Return the [x, y] coordinate for the center point of the cell that contains the specified text.  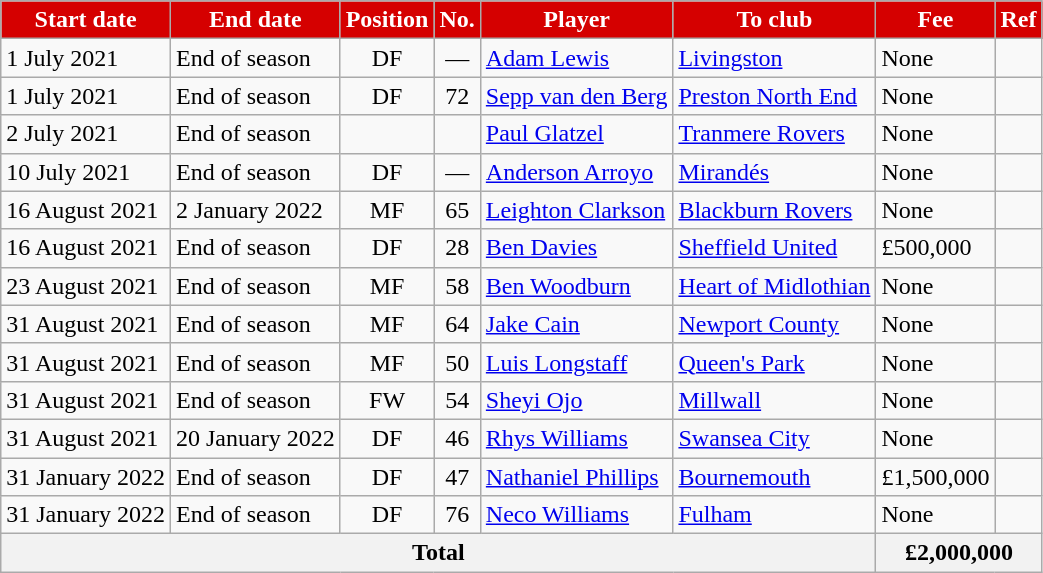
Millwall [774, 400]
65 [457, 210]
No. [457, 20]
Ben Woodburn [576, 286]
Rhys Williams [576, 438]
Sepp van den Berg [576, 96]
64 [457, 324]
28 [457, 248]
Mirandés [774, 172]
Leighton Clarkson [576, 210]
Ref [1018, 20]
Luis Longstaff [576, 362]
Anderson Arroyo [576, 172]
54 [457, 400]
Adam Lewis [576, 58]
Jake Cain [576, 324]
FW [387, 400]
Blackburn Rovers [774, 210]
Player [576, 20]
Nathaniel Phillips [576, 477]
2 January 2022 [255, 210]
76 [457, 515]
£1,500,000 [936, 477]
20 January 2022 [255, 438]
Sheyi Ojo [576, 400]
To club [774, 20]
Queen's Park [774, 362]
23 August 2021 [86, 286]
Swansea City [774, 438]
Position [387, 20]
Fulham [774, 515]
Preston North End [774, 96]
10 July 2021 [86, 172]
47 [457, 477]
Newport County [774, 324]
Fee [936, 20]
Heart of Midlothian [774, 286]
2 July 2021 [86, 134]
Paul Glatzel [576, 134]
End date [255, 20]
Bournemouth [774, 477]
Ben Davies [576, 248]
Sheffield United [774, 248]
46 [457, 438]
Start date [86, 20]
Neco Williams [576, 515]
Total [438, 553]
50 [457, 362]
£500,000 [936, 248]
58 [457, 286]
72 [457, 96]
£2,000,000 [959, 553]
Livingston [774, 58]
Tranmere Rovers [774, 134]
